Scan for the cell matching the given text and deliver its [x, y] coordinate at center. 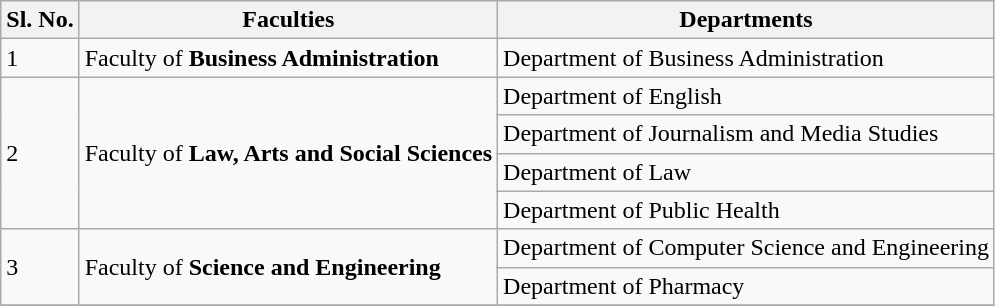
Department of Public Health [746, 210]
Department of Law [746, 172]
Departments [746, 20]
Department of Computer Science and Engineering [746, 248]
Faculties [288, 20]
3 [40, 267]
2 [40, 153]
Department of English [746, 96]
Faculty of Law, Arts and Social Sciences [288, 153]
Sl. No. [40, 20]
Department of Pharmacy [746, 286]
1 [40, 58]
Faculty of Science and Engineering [288, 267]
Faculty of Business Administration [288, 58]
Department of Journalism and Media Studies [746, 134]
Department of Business Administration [746, 58]
